Output the (X, Y) coordinate of the center of the cell containing the given text.  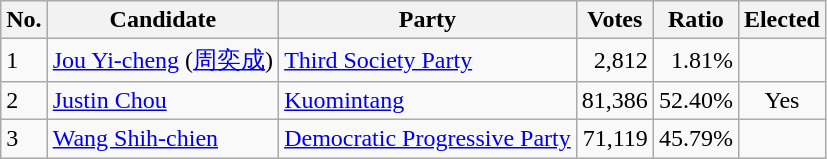
45.79% (696, 138)
Ratio (696, 20)
Jou Yi-cheng (周奕成) (162, 60)
Candidate (162, 20)
3 (24, 138)
81,386 (614, 100)
1.81% (696, 60)
No. (24, 20)
Party (428, 20)
71,119 (614, 138)
2,812 (614, 60)
1 (24, 60)
Elected (782, 20)
Votes (614, 20)
Democratic Progressive Party (428, 138)
Yes (782, 100)
Wang Shih-chien (162, 138)
Justin Chou (162, 100)
Third Society Party (428, 60)
Kuomintang (428, 100)
52.40% (696, 100)
2 (24, 100)
